Provide the [x, y] coordinate of the cell's center where the given text is located.  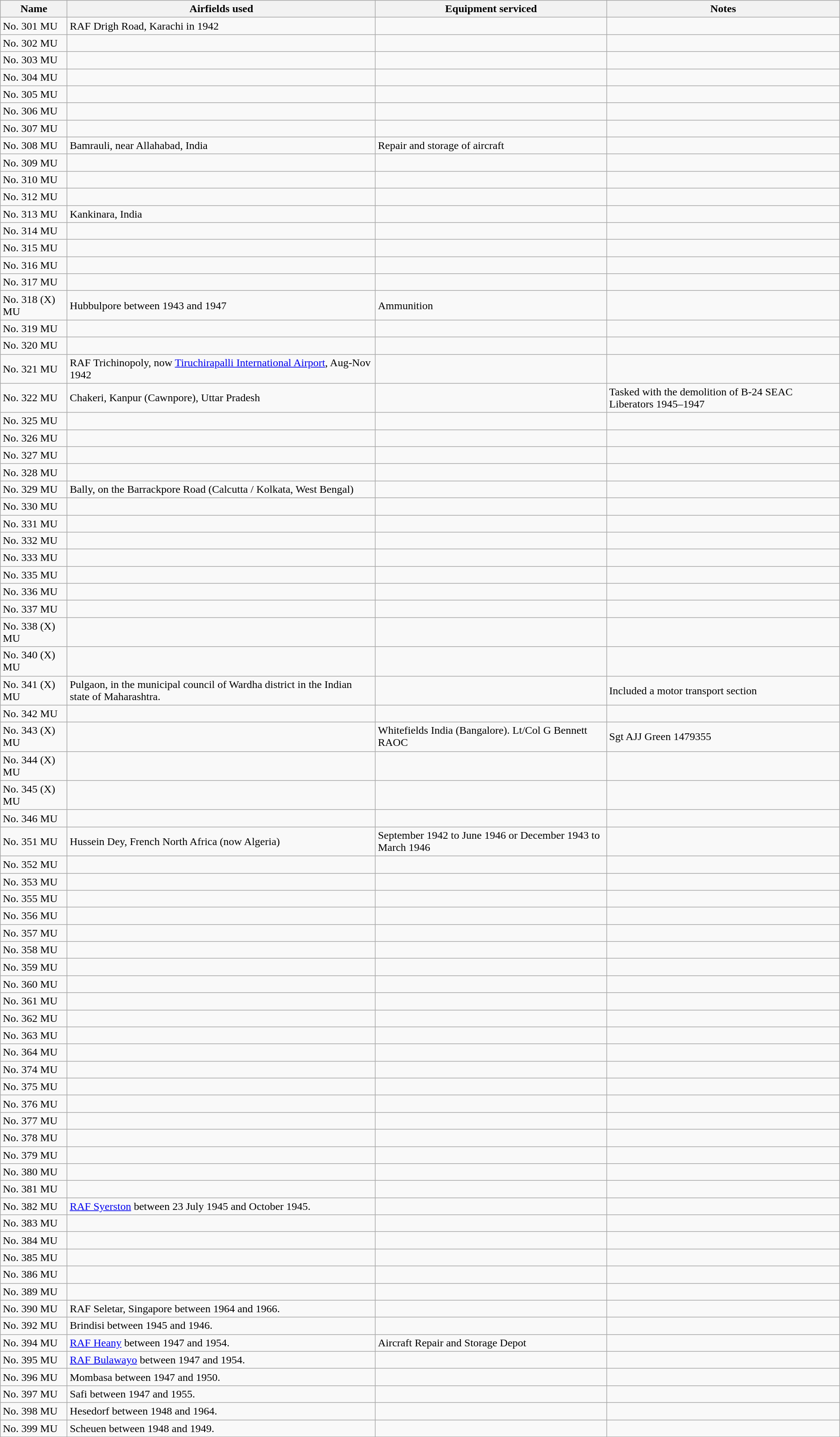
No. 336 MU [34, 592]
No. 317 MU [34, 282]
Bamrauli, near Allahabad, India [222, 145]
No. 376 MU [34, 1104]
No. 356 MU [34, 916]
Pulgaon, in the municipal council of Wardha district in the Indian state of Maharashtra. [222, 690]
RAF Seletar, Singapore between 1964 and 1966. [222, 1309]
No. 316 MU [34, 265]
No. 364 MU [34, 1052]
No. 307 MU [34, 128]
RAF Heany between 1947 and 1954. [222, 1343]
No. 375 MU [34, 1087]
No. 392 MU [34, 1326]
No. 314 MU [34, 231]
No. 338 (X) MU [34, 632]
Ammunition [491, 305]
No. 351 MU [34, 841]
No. 389 MU [34, 1292]
No. 397 MU [34, 1394]
No. 332 MU [34, 541]
Hussein Dey, French North Africa (now Algeria) [222, 841]
Notes [723, 9]
No. 327 MU [34, 455]
No. 381 MU [34, 1189]
No. 359 MU [34, 967]
No. 310 MU [34, 180]
RAF Bulawayo between 1947 and 1954. [222, 1360]
No. 382 MU [34, 1206]
No. 319 MU [34, 329]
Brindisi between 1945 and 1946. [222, 1326]
No. 337 MU [34, 609]
Repair and storage of aircraft [491, 145]
RAF Syerston between 23 July 1945 and October 1945. [222, 1206]
No. 353 MU [34, 882]
No. 345 (X) MU [34, 795]
No. 395 MU [34, 1360]
No. 374 MU [34, 1069]
No. 378 MU [34, 1138]
Chakeri, Kanpur (Cawnpore), Uttar Pradesh [222, 398]
Bally, on the Barrackpore Road (Calcutta / Kolkata, West Bengal) [222, 489]
No. 312 MU [34, 197]
Mombasa between 1947 and 1950. [222, 1377]
Equipment serviced [491, 9]
No. 335 MU [34, 575]
Tasked with the demolition of B-24 SEAC Liberators 1945–1947 [723, 398]
No. 303 MU [34, 60]
No. 343 (X) MU [34, 737]
No. 363 MU [34, 1035]
No. 328 MU [34, 472]
No. 379 MU [34, 1155]
No. 304 MU [34, 77]
No. 309 MU [34, 162]
No. 390 MU [34, 1309]
No. 362 MU [34, 1018]
Hubbulpore between 1943 and 1947 [222, 305]
No. 357 MU [34, 933]
No. 342 MU [34, 714]
No. 325 MU [34, 421]
No. 380 MU [34, 1172]
Safi between 1947 and 1955. [222, 1394]
No. 394 MU [34, 1343]
Hesedorf between 1948 and 1964. [222, 1411]
No. 361 MU [34, 1001]
No. 360 MU [34, 984]
No. 308 MU [34, 145]
Airfields used [222, 9]
No. 318 (X) MU [34, 305]
Sgt AJJ Green 1479355 [723, 737]
RAF Drigh Road, Karachi in 1942 [222, 26]
No. 377 MU [34, 1121]
No. 302 MU [34, 43]
No. 355 MU [34, 899]
Included a motor transport section [723, 690]
No. 329 MU [34, 489]
No. 352 MU [34, 864]
No. 326 MU [34, 438]
No. 346 MU [34, 818]
Scheuen between 1948 and 1949. [222, 1428]
No. 305 MU [34, 94]
No. 315 MU [34, 248]
No. 322 MU [34, 398]
RAF Trichinopoly, now Tiruchirapalli International Airport, Aug-Nov 1942 [222, 369]
No. 398 MU [34, 1411]
No. 341 (X) MU [34, 690]
No. 331 MU [34, 524]
September 1942 to June 1946 or December 1943 to March 1946 [491, 841]
No. 340 (X) MU [34, 662]
No. 330 MU [34, 506]
No. 399 MU [34, 1428]
Name [34, 9]
No. 301 MU [34, 26]
No. 383 MU [34, 1223]
No. 358 MU [34, 950]
No. 321 MU [34, 369]
No. 396 MU [34, 1377]
No. 306 MU [34, 111]
No. 333 MU [34, 558]
No. 386 MU [34, 1275]
No. 385 MU [34, 1257]
No. 320 MU [34, 346]
No. 313 MU [34, 214]
Aircraft Repair and Storage Depot [491, 1343]
No. 344 (X) MU [34, 766]
Whitefields India (Bangalore). Lt/Col G Bennett RAOC [491, 737]
No. 384 MU [34, 1240]
Kankinara, India [222, 214]
